From the cell containing the given text, extract its center point as (x, y) coordinate. 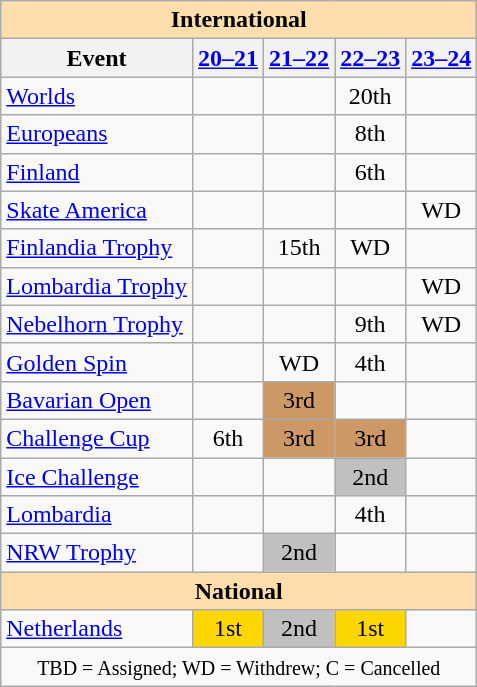
23–24 (442, 58)
Europeans (97, 134)
8th (370, 134)
Event (97, 58)
15th (300, 248)
21–22 (300, 58)
20th (370, 96)
Netherlands (97, 629)
Nebelhorn Trophy (97, 324)
22–23 (370, 58)
Finlandia Trophy (97, 248)
NRW Trophy (97, 553)
International (239, 20)
Ice Challenge (97, 477)
9th (370, 324)
Finland (97, 172)
Lombardia Trophy (97, 286)
Golden Spin (97, 362)
Skate America (97, 210)
Challenge Cup (97, 438)
TBD = Assigned; WD = Withdrew; C = Cancelled (239, 667)
Worlds (97, 96)
20–21 (228, 58)
Bavarian Open (97, 400)
Lombardia (97, 515)
National (239, 591)
